Output the [x, y] coordinate of the center of the cell containing the given text.  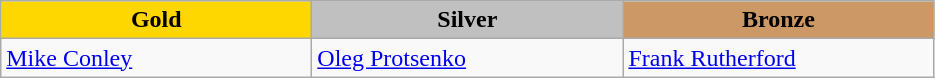
Gold [156, 20]
Silver [468, 20]
Oleg Protsenko [468, 58]
Mike Conley [156, 58]
Bronze [778, 20]
Frank Rutherford [778, 58]
